Locate the cell with the specified text and output its (x, y) center coordinate. 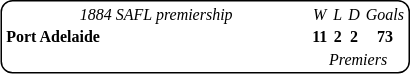
Port Adelaide (156, 37)
Premiers (358, 60)
11 (320, 37)
W (320, 14)
D (354, 14)
1884 SAFL premiership (156, 14)
73 (384, 37)
L (338, 14)
Goals (384, 14)
